Return (X, Y) of the center of cell containing provided text 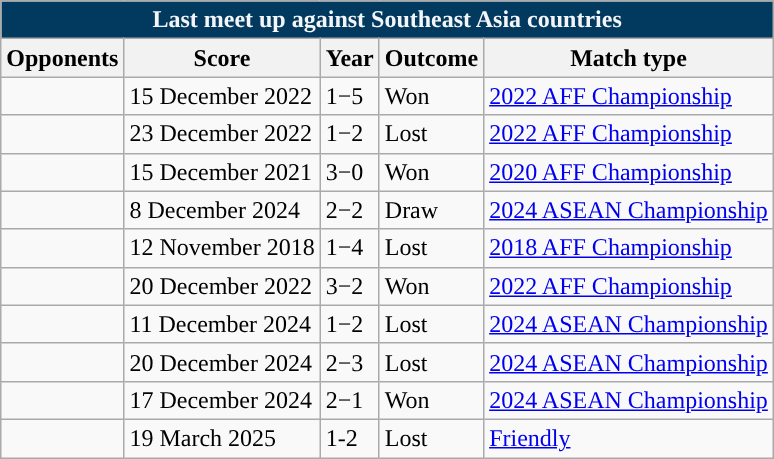
11 December 2024 (222, 324)
15 December 2021 (222, 172)
8 December 2024 (222, 210)
3−2 (350, 286)
19 March 2025 (222, 438)
Year (350, 58)
3−0 (350, 172)
15 December 2022 (222, 96)
2−3 (350, 362)
2−1 (350, 400)
Match type (629, 58)
1-2 (350, 438)
Score (222, 58)
Friendly (629, 438)
20 December 2024 (222, 362)
23 December 2022 (222, 134)
1−4 (350, 248)
Draw (431, 210)
2020 AFF Championship (629, 172)
Opponents (62, 58)
2−2 (350, 210)
17 December 2024 (222, 400)
20 December 2022 (222, 286)
1−5 (350, 96)
Last meet up against Southeast Asia countries (388, 20)
2018 AFF Championship (629, 248)
12 November 2018 (222, 248)
Outcome (431, 58)
